Determine the [X, Y] coordinate at the center of the cell enclosing the given text.  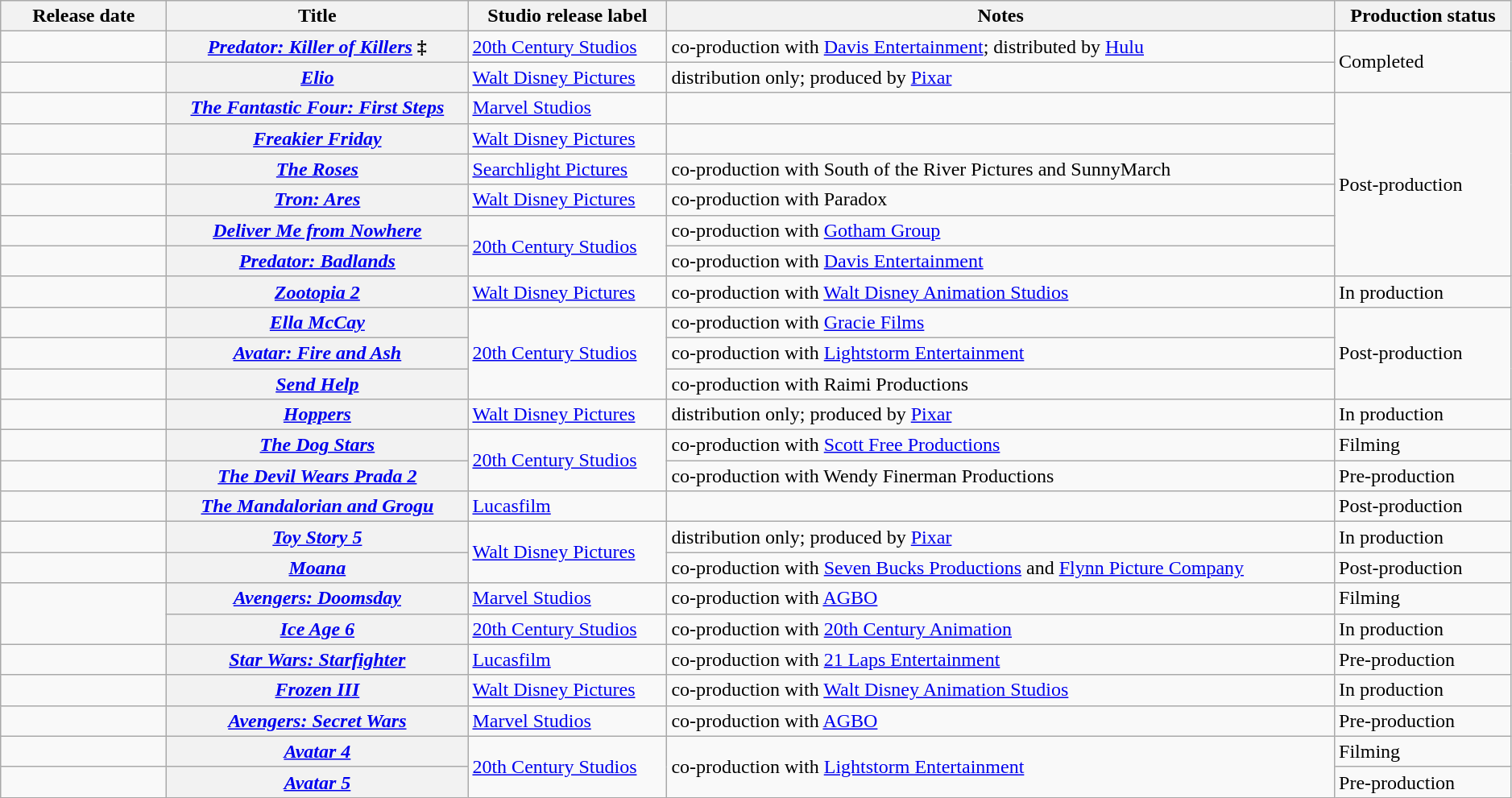
co-production with Gracie Films [1000, 322]
Avatar 5 [317, 782]
Predator: Badlands [317, 261]
co-production with Davis Entertainment; distributed by Hulu [1000, 47]
Freakier Friday [317, 139]
Avengers: Secret Wars [317, 721]
Avatar 4 [317, 751]
Release date [84, 16]
The Devil Wears Prada 2 [317, 476]
Searchlight Pictures [567, 169]
co-production with Gotham Group [1000, 230]
Hoppers [317, 415]
The Mandalorian and Grogu [317, 507]
Zootopia 2 [317, 291]
Elio [317, 77]
Avatar: Fire and Ash [317, 353]
Avengers: Doomsday [317, 598]
co-production with Wendy Finerman Productions [1000, 476]
Notes [1000, 16]
Ice Age 6 [317, 629]
co-production with South of the River Pictures and SunnyMarch [1000, 169]
Toy Story 5 [317, 537]
Frozen III [317, 690]
The Dog Stars [317, 445]
co-production with Seven Bucks Productions and Flynn Picture Company [1000, 568]
co-production with Paradox [1000, 200]
co-production with 20th Century Animation [1000, 629]
Send Help [317, 384]
The Fantastic Four: First Steps [317, 108]
Deliver Me from Nowhere [317, 230]
Star Wars: Starfighter [317, 659]
co-production with 21 Laps Entertainment [1000, 659]
Moana [317, 568]
Predator: Killer of Killers ‡ [317, 47]
Title [317, 16]
Production status [1423, 16]
Studio release label [567, 16]
Tron: Ares [317, 200]
co-production with Raimi Productions [1000, 384]
Ella McCay [317, 322]
Completed [1423, 62]
co-production with Scott Free Productions [1000, 445]
co-production with Davis Entertainment [1000, 261]
The Roses [317, 169]
